From the cell containing the given text, extract its center point as [X, Y] coordinate. 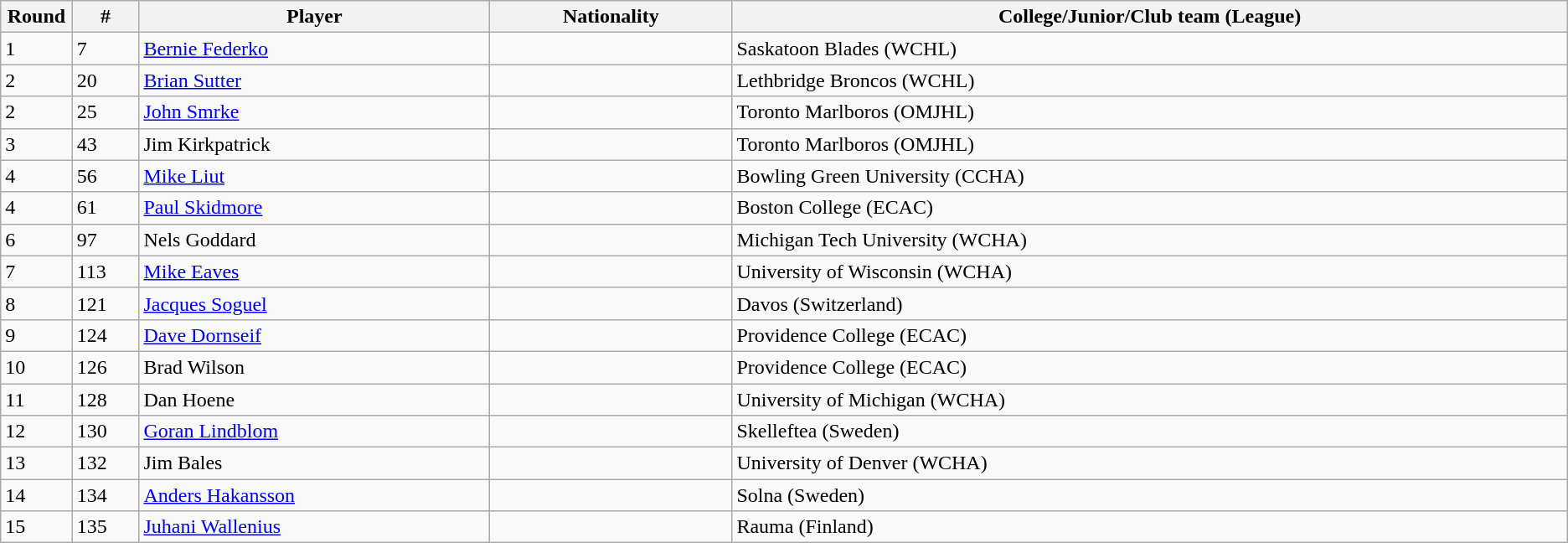
Boston College (ECAC) [1149, 208]
Goran Lindblom [315, 432]
6 [37, 240]
11 [37, 400]
Juhani Wallenius [315, 527]
Bowling Green University (CCHA) [1149, 176]
University of Michigan (WCHA) [1149, 400]
97 [106, 240]
3 [37, 144]
Jim Bales [315, 463]
John Smrke [315, 112]
13 [37, 463]
9 [37, 335]
61 [106, 208]
Player [315, 17]
Brad Wilson [315, 367]
8 [37, 303]
12 [37, 432]
Jacques Soguel [315, 303]
134 [106, 495]
113 [106, 271]
10 [37, 367]
Skelleftea (Sweden) [1149, 432]
Mike Liut [315, 176]
Dave Dornseif [315, 335]
Brian Sutter [315, 80]
Nationality [611, 17]
135 [106, 527]
130 [106, 432]
15 [37, 527]
Paul Skidmore [315, 208]
Anders Hakansson [315, 495]
University of Wisconsin (WCHA) [1149, 271]
Michigan Tech University (WCHA) [1149, 240]
College/Junior/Club team (League) [1149, 17]
20 [106, 80]
Mike Eaves [315, 271]
43 [106, 144]
56 [106, 176]
University of Denver (WCHA) [1149, 463]
124 [106, 335]
Nels Goddard [315, 240]
Solna (Sweden) [1149, 495]
1 [37, 49]
126 [106, 367]
Bernie Federko [315, 49]
121 [106, 303]
# [106, 17]
Jim Kirkpatrick [315, 144]
Rauma (Finland) [1149, 527]
Dan Hoene [315, 400]
Round [37, 17]
132 [106, 463]
128 [106, 400]
Davos (Switzerland) [1149, 303]
25 [106, 112]
Lethbridge Broncos (WCHL) [1149, 80]
14 [37, 495]
Saskatoon Blades (WCHL) [1149, 49]
